Extract the [x, y] coordinate from the center of the cell holding the provided text.  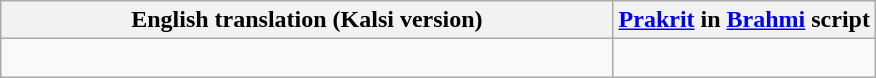
English translation (Kalsi version) [307, 20]
Prakrit in Brahmi script [744, 20]
